Find where the given text appears and provide that cell's center as [x, y] coordinate. 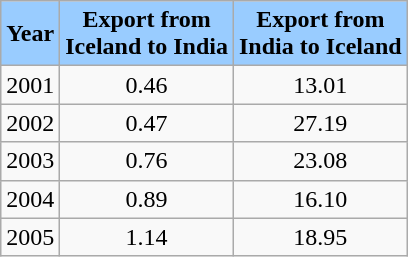
0.46 [147, 85]
27.19 [320, 123]
13.01 [320, 85]
16.10 [320, 199]
1.14 [147, 237]
18.95 [320, 237]
Year [30, 34]
2002 [30, 123]
2003 [30, 161]
2004 [30, 199]
0.47 [147, 123]
0.76 [147, 161]
Export fromIceland to India [147, 34]
2001 [30, 85]
0.89 [147, 199]
2005 [30, 237]
Export fromIndia to Iceland [320, 34]
23.08 [320, 161]
